From the cell containing the given text, extract its center point as (X, Y) coordinate. 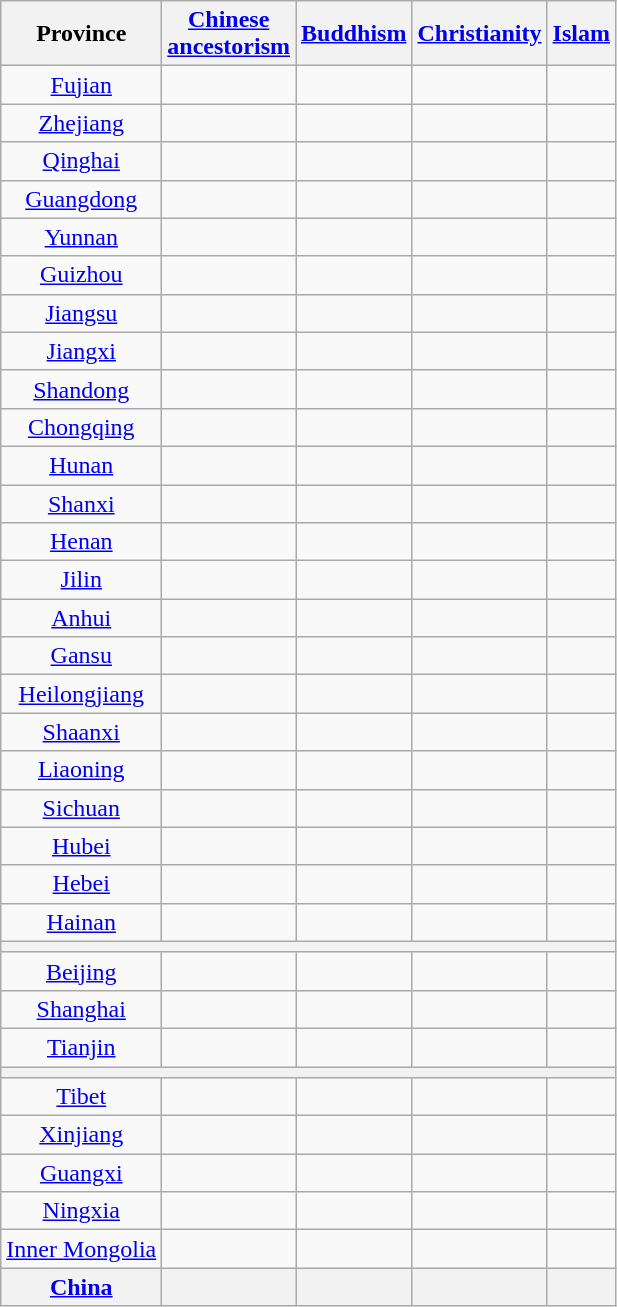
Hubei (82, 846)
Shaanxi (82, 732)
Heilongjiang (82, 694)
Anhui (82, 618)
Ningxia (82, 1211)
Chongqing (82, 427)
Hainan (82, 922)
Jiangsu (82, 313)
Jiangxi (82, 351)
Guangxi (82, 1173)
Tibet (82, 1097)
China (82, 1287)
Henan (82, 542)
Sichuan (82, 808)
Shandong (82, 389)
Guangdong (82, 199)
Beijing (82, 971)
Gansu (82, 656)
Province (82, 34)
Fujian (82, 85)
Chineseancestorism (229, 34)
Christianity (480, 34)
Yunnan (82, 237)
Buddhism (354, 34)
Hunan (82, 465)
Shanghai (82, 1009)
Inner Mongolia (82, 1249)
Tianjin (82, 1047)
Shanxi (82, 503)
Xinjiang (82, 1135)
Guizhou (82, 275)
Zhejiang (82, 123)
Liaoning (82, 770)
Qinghai (82, 161)
Islam (581, 34)
Jilin (82, 580)
Hebei (82, 884)
